Return the [X, Y] coordinate for the center point of the cell that contains the specified text.  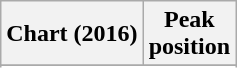
Peakposition [189, 34]
Chart (2016) [72, 34]
